Extract the (x, y) coordinate from the center of the cell holding the provided text.  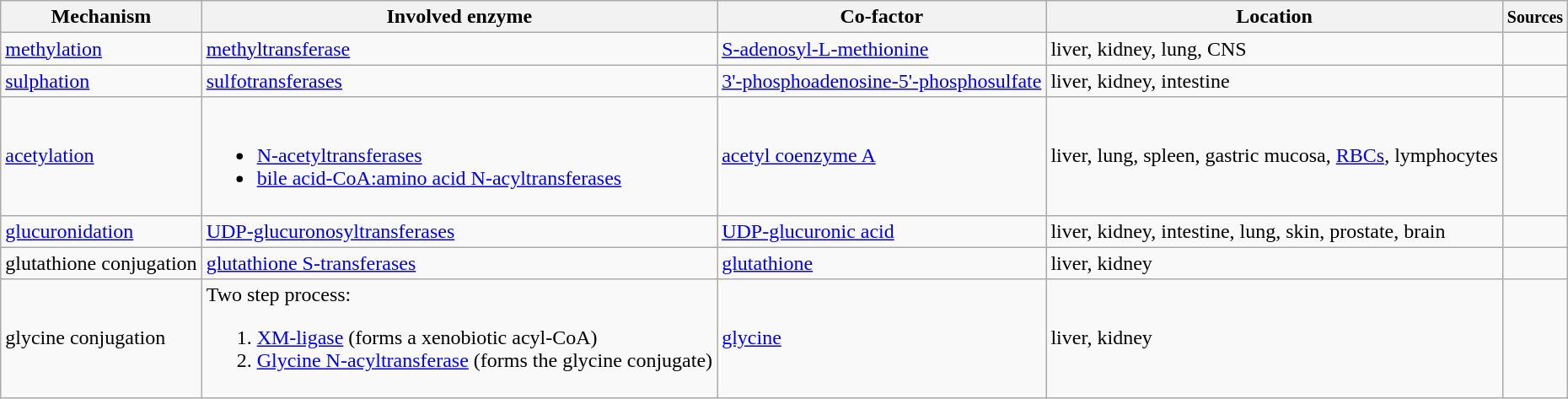
sulphation (101, 81)
glutathione conjugation (101, 263)
UDP-glucuronic acid (882, 231)
methyltransferase (459, 49)
acetyl coenzyme A (882, 156)
liver, kidney, lung, CNS (1275, 49)
glycine conjugation (101, 338)
Two step process:XM-ligase (forms a xenobiotic acyl-CoA)Glycine N-acyltransferase (forms the glycine conjugate) (459, 338)
S-adenosyl-L-methionine (882, 49)
sulfotransferases (459, 81)
Sources (1534, 17)
liver, lung, spleen, gastric mucosa, RBCs, lymphocytes (1275, 156)
glycine (882, 338)
glucuronidation (101, 231)
Mechanism (101, 17)
acetylation (101, 156)
Location (1275, 17)
3'-phosphoadenosine-5'-phosphosulfate (882, 81)
Involved enzyme (459, 17)
N-acetyltransferasesbile acid-CoA:amino acid N-acyltransferases (459, 156)
UDP-glucuronosyltransferases (459, 231)
liver, kidney, intestine, lung, skin, prostate, brain (1275, 231)
glutathione S-transferases (459, 263)
glutathione (882, 263)
Co-factor (882, 17)
liver, kidney, intestine (1275, 81)
methylation (101, 49)
